Capture the cell that displays the provided text and extract its (X, Y) central coordinate. 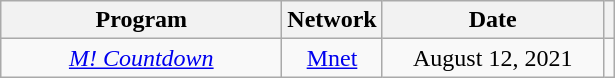
August 12, 2021 (492, 58)
Network (332, 20)
Mnet (332, 58)
Program (142, 20)
M! Countdown (142, 58)
Date (492, 20)
